Determine the [X, Y] coordinate at the center of the cell enclosing the given text.  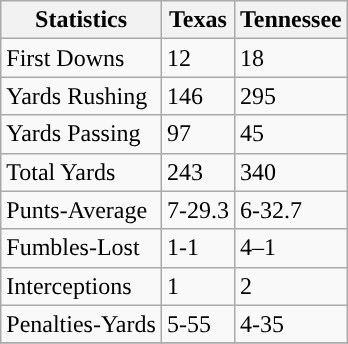
Penalties-Yards [82, 324]
Total Yards [82, 172]
146 [198, 96]
295 [290, 96]
97 [198, 134]
45 [290, 134]
Tennessee [290, 20]
First Downs [82, 58]
6-32.7 [290, 210]
18 [290, 58]
243 [198, 172]
Fumbles-Lost [82, 248]
Interceptions [82, 286]
Punts-Average [82, 210]
Texas [198, 20]
Yards Passing [82, 134]
Yards Rushing [82, 96]
7-29.3 [198, 210]
4-35 [290, 324]
2 [290, 286]
1-1 [198, 248]
4–1 [290, 248]
5-55 [198, 324]
Statistics [82, 20]
1 [198, 286]
340 [290, 172]
12 [198, 58]
